Locate the cell with the specified text and output its [x, y] center coordinate. 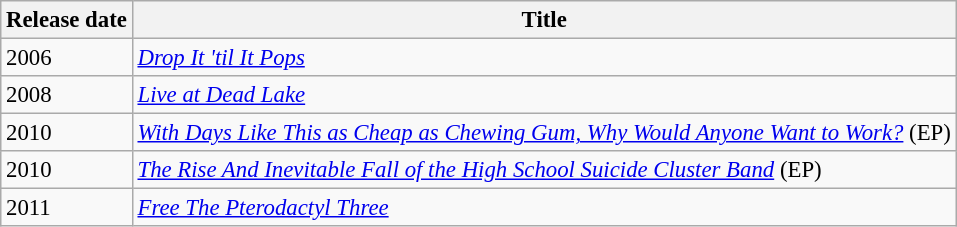
With Days Like This as Cheap as Chewing Gum, Why Would Anyone Want to Work? (EP) [544, 133]
Drop It 'til It Pops [544, 58]
Live at Dead Lake [544, 95]
2008 [66, 95]
Release date [66, 20]
2006 [66, 58]
2011 [66, 208]
Free The Pterodactyl Three [544, 208]
The Rise And Inevitable Fall of the High School Suicide Cluster Band (EP) [544, 170]
Title [544, 20]
